Locate the cell with the specified text and output its [X, Y] center coordinate. 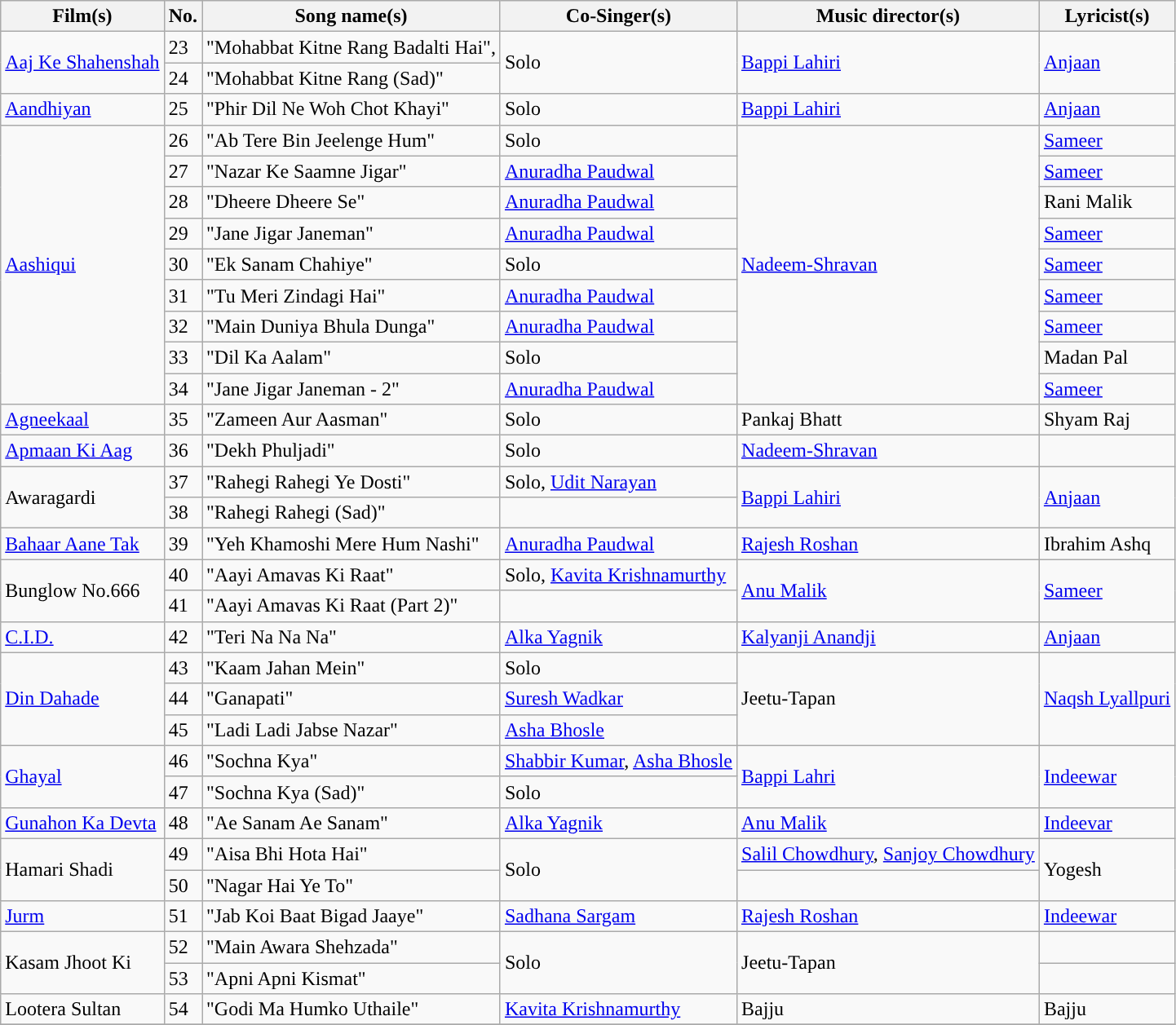
Madan Pal [1107, 357]
Film(s) [82, 16]
43 [183, 668]
Hamari Shadi [82, 869]
"Aayi Amavas Ki Raat (Part 2)" [351, 606]
Indeevar [1107, 823]
38 [183, 513]
"Nagar Hai Ye To" [351, 885]
50 [183, 885]
"Mohabbat Kitne Rang Badalti Hai", [351, 47]
33 [183, 357]
27 [183, 171]
No. [183, 16]
53 [183, 979]
32 [183, 326]
29 [183, 233]
Bahaar Aane Tak [82, 544]
"Apni Apni Kismat" [351, 979]
Jurm [82, 917]
Kasam Jhoot Ki [82, 963]
Naqsh Lyallpuri [1107, 699]
45 [183, 730]
Lootera Sultan [82, 1010]
Solo, Kavita Krishnamurthy [618, 575]
"Jab Koi Baat Bigad Jaaye" [351, 917]
"Godi Ma Humko Uthaile" [351, 1010]
"Aisa Bhi Hota Hai" [351, 854]
Gunahon Ka Devta [82, 823]
39 [183, 544]
41 [183, 606]
49 [183, 854]
31 [183, 295]
Agneekaal [82, 420]
28 [183, 202]
"Ladi Ladi Jabse Nazar" [351, 730]
48 [183, 823]
"Jane Jigar Janeman" [351, 233]
26 [183, 140]
Pankaj Bhatt [889, 420]
40 [183, 575]
Asha Bhosle [618, 730]
"Zameen Aur Aasman" [351, 420]
Suresh Wadkar [618, 699]
Shabbir Kumar, Asha Bhosle [618, 761]
54 [183, 1010]
"Sochna Kya" [351, 761]
"Nazar Ke Saamne Jigar" [351, 171]
Song name(s) [351, 16]
Din Dahade [82, 699]
Lyricist(s) [1107, 16]
"Dekh Phuljadi" [351, 451]
"Ek Sanam Chahiye" [351, 264]
Shyam Raj [1107, 420]
"Jane Jigar Janeman - 2" [351, 389]
51 [183, 917]
"Ab Tere Bin Jeelenge Hum" [351, 140]
"Main Awara Shehzada" [351, 948]
Salil Chowdhury, Sanjoy Chowdhury [889, 854]
Solo, Udit Narayan [618, 482]
Sadhana Sargam [618, 917]
25 [183, 109]
Aashiqui [82, 264]
"Teri Na Na Na" [351, 637]
36 [183, 451]
24 [183, 78]
44 [183, 699]
Aaj Ke Shahenshah [82, 63]
Ghayal [82, 776]
37 [183, 482]
"Kaam Jahan Mein" [351, 668]
"Rahegi Rahegi (Sad)" [351, 513]
30 [183, 264]
Ibrahim Ashq [1107, 544]
Aandhiyan [82, 109]
"Ganapati" [351, 699]
"Dil Ka Aalam" [351, 357]
Co-Singer(s) [618, 16]
"Sochna Kya (Sad)" [351, 792]
C.I.D. [82, 637]
Kalyanji Anandji [889, 637]
"Phir Dil Ne Woh Chot Khayi" [351, 109]
"Dheere Dheere Se" [351, 202]
Awaragardi [82, 497]
"Yeh Khamoshi Mere Hum Nashi" [351, 544]
47 [183, 792]
"Tu Meri Zindagi Hai" [351, 295]
Apmaan Ki Aag [82, 451]
34 [183, 389]
"Main Duniya Bhula Dunga" [351, 326]
"Rahegi Rahegi Ye Dosti" [351, 482]
52 [183, 948]
Bappi Lahri [889, 776]
"Ae Sanam Ae Sanam" [351, 823]
Music director(s) [889, 16]
"Mohabbat Kitne Rang (Sad)" [351, 78]
Rani Malik [1107, 202]
"Aayi Amavas Ki Raat" [351, 575]
35 [183, 420]
23 [183, 47]
Kavita Krishnamurthy [618, 1010]
Yogesh [1107, 869]
46 [183, 761]
Bunglow No.666 [82, 590]
42 [183, 637]
